Capture the cell that displays the provided text and extract its (X, Y) central coordinate. 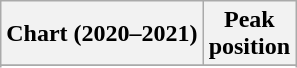
Chart (2020–2021) (102, 34)
Peakposition (249, 34)
